Provide the (X, Y) coordinate of the cell's center where the given text is located.  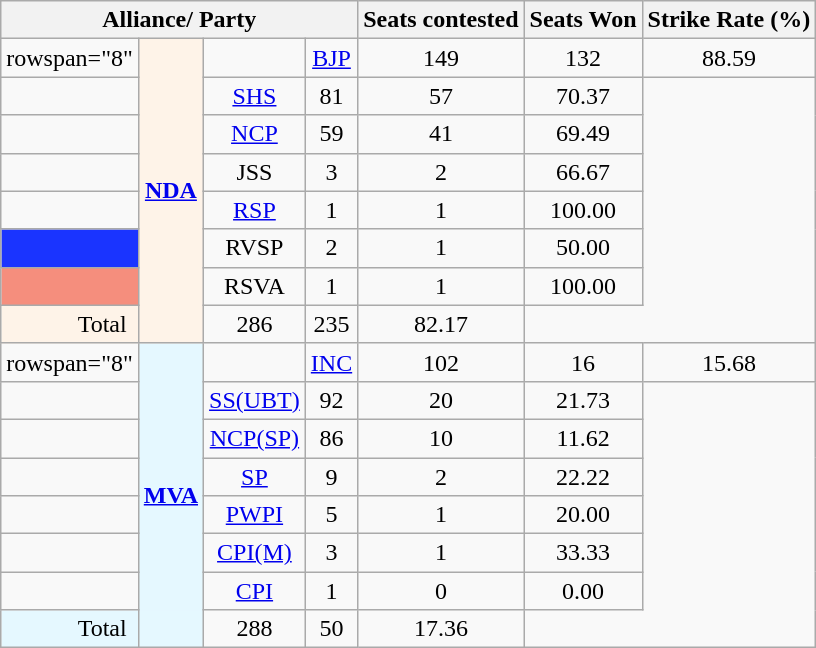
SP (255, 477)
59 (331, 134)
82.17 (441, 324)
17.36 (441, 629)
RVSP (255, 248)
81 (331, 96)
CPI (255, 591)
88.59 (729, 58)
21.73 (583, 400)
69.49 (583, 134)
BJP (331, 58)
235 (331, 324)
NCP(SP) (255, 438)
NCP (255, 134)
0.00 (583, 591)
Seats contested (441, 20)
RSVA (255, 286)
70.37 (583, 96)
132 (583, 58)
PWPI (255, 515)
Alliance/ Party (180, 20)
15.68 (729, 362)
92 (331, 400)
9 (331, 477)
5 (331, 515)
22.22 (583, 477)
16 (583, 362)
SS(UBT) (255, 400)
0 (441, 591)
20 (441, 400)
50.00 (583, 248)
149 (441, 58)
SHS (255, 96)
RSP (255, 210)
57 (441, 96)
286 (255, 324)
10 (441, 438)
INC (331, 362)
Seats Won (583, 20)
11.62 (583, 438)
MVA (170, 495)
288 (255, 629)
66.67 (583, 172)
CPI(M) (255, 553)
41 (441, 134)
Strike Rate (%) (729, 20)
102 (441, 362)
86 (331, 438)
33.33 (583, 553)
20.00 (583, 515)
50 (331, 629)
JSS (255, 172)
NDA (170, 191)
